Identify which cell holds the provided text, then report its (x, y) central coordinate. 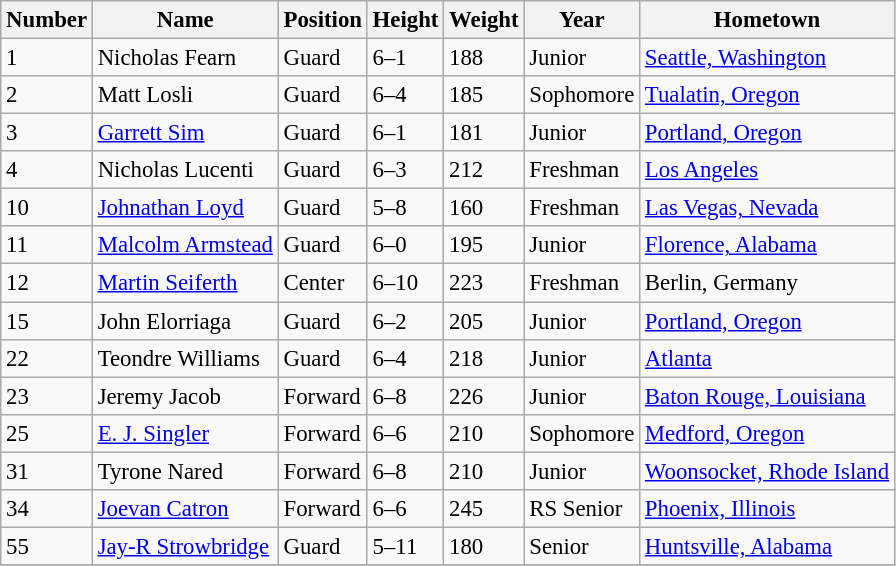
15 (47, 321)
Malcolm Armstead (185, 245)
Year (582, 20)
Johnathan Loyd (185, 208)
180 (484, 546)
23 (47, 396)
6–3 (405, 170)
6–0 (405, 245)
Martin Seiferth (185, 283)
Height (405, 20)
Matt Losli (185, 95)
5–8 (405, 208)
Baton Rouge, Louisiana (768, 396)
Jay-R Strowbridge (185, 546)
Name (185, 20)
Phoenix, Illinois (768, 509)
Garrett Sim (185, 133)
Woonsocket, Rhode Island (768, 471)
Tyrone Nared (185, 471)
218 (484, 358)
3 (47, 133)
Los Angeles (768, 170)
E. J. Singler (185, 433)
22 (47, 358)
Number (47, 20)
Joevan Catron (185, 509)
2 (47, 95)
Hometown (768, 20)
12 (47, 283)
6–2 (405, 321)
195 (484, 245)
1 (47, 58)
RS Senior (582, 509)
185 (484, 95)
Jeremy Jacob (185, 396)
Las Vegas, Nevada (768, 208)
Teondre Williams (185, 358)
6–10 (405, 283)
Florence, Alabama (768, 245)
205 (484, 321)
10 (47, 208)
25 (47, 433)
Center (322, 283)
Berlin, Germany (768, 283)
11 (47, 245)
John Elorriaga (185, 321)
245 (484, 509)
160 (484, 208)
Atlanta (768, 358)
Huntsville, Alabama (768, 546)
Nicholas Fearn (185, 58)
34 (47, 509)
Weight (484, 20)
Medford, Oregon (768, 433)
188 (484, 58)
Tualatin, Oregon (768, 95)
Seattle, Washington (768, 58)
5–11 (405, 546)
Position (322, 20)
181 (484, 133)
212 (484, 170)
31 (47, 471)
4 (47, 170)
Senior (582, 546)
Nicholas Lucenti (185, 170)
55 (47, 546)
226 (484, 396)
223 (484, 283)
